Output the (X, Y) coordinate of the center of the cell containing the given text.  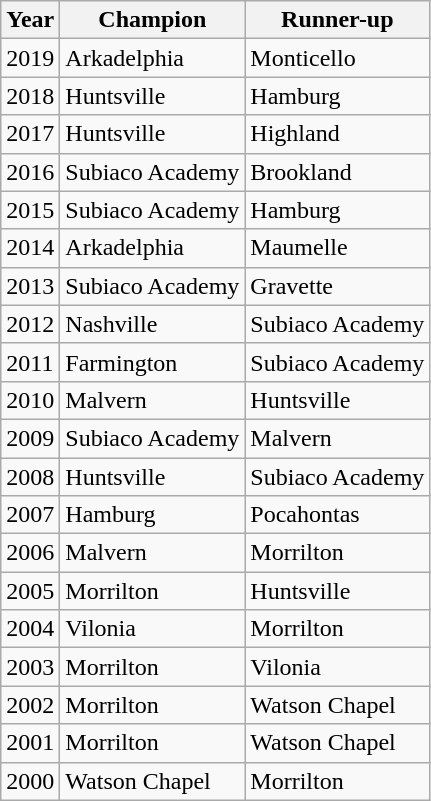
2009 (30, 438)
2007 (30, 515)
Brookland (338, 172)
2003 (30, 667)
2018 (30, 96)
2000 (30, 781)
Maumelle (338, 248)
2016 (30, 172)
2011 (30, 362)
Gravette (338, 286)
2010 (30, 400)
2013 (30, 286)
Pocahontas (338, 515)
Farmington (152, 362)
2014 (30, 248)
Monticello (338, 58)
2017 (30, 134)
2012 (30, 324)
Runner-up (338, 20)
2019 (30, 58)
2015 (30, 210)
2006 (30, 553)
2005 (30, 591)
Nashville (152, 324)
Highland (338, 134)
2008 (30, 477)
2004 (30, 629)
2001 (30, 743)
Champion (152, 20)
2002 (30, 705)
Year (30, 20)
